Identify which cell holds the provided text, then report its [X, Y] central coordinate. 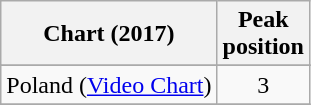
3 [263, 85]
Poland (Video Chart) [109, 85]
Peakposition [263, 34]
Chart (2017) [109, 34]
